Scan for the cell matching the given text and deliver its (x, y) coordinate at center. 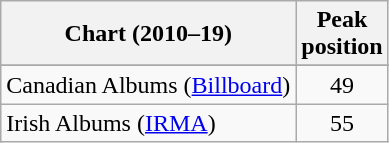
Chart (2010–19) (148, 34)
Peakposition (342, 34)
Irish Albums (IRMA) (148, 123)
55 (342, 123)
49 (342, 85)
Canadian Albums (Billboard) (148, 85)
